Search for the cell housing the specified text and yield its (x, y) center coordinate. 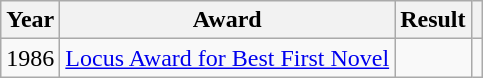
Locus Award for Best First Novel (228, 58)
Year (30, 20)
1986 (30, 58)
Award (228, 20)
Result (433, 20)
